Determine the (X, Y) coordinate at the center of the cell enclosing the given text.  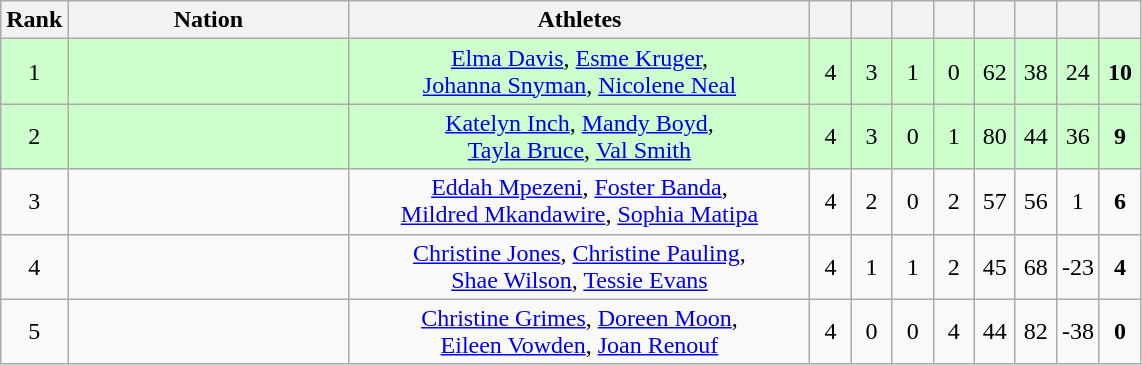
6 (1120, 202)
Nation (208, 20)
57 (994, 202)
Elma Davis, Esme Kruger, Johanna Snyman, Nicolene Neal (580, 72)
-38 (1078, 332)
24 (1078, 72)
Eddah Mpezeni, Foster Banda, Mildred Mkandawire, Sophia Matipa (580, 202)
Christine Jones, Christine Pauling, Shae Wilson, Tessie Evans (580, 266)
45 (994, 266)
10 (1120, 72)
Rank (34, 20)
Athletes (580, 20)
Christine Grimes, Doreen Moon, Eileen Vowden, Joan Renouf (580, 332)
56 (1036, 202)
82 (1036, 332)
Katelyn Inch, Mandy Boyd, Tayla Bruce, Val Smith (580, 136)
80 (994, 136)
9 (1120, 136)
5 (34, 332)
62 (994, 72)
-23 (1078, 266)
68 (1036, 266)
36 (1078, 136)
38 (1036, 72)
